Determine the (X, Y) coordinate at the center of the cell enclosing the given text.  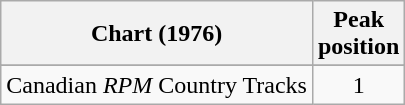
Chart (1976) (157, 34)
Peakposition (358, 34)
1 (358, 85)
Canadian RPM Country Tracks (157, 85)
